Scan for the cell matching the given text and deliver its (X, Y) coordinate at center. 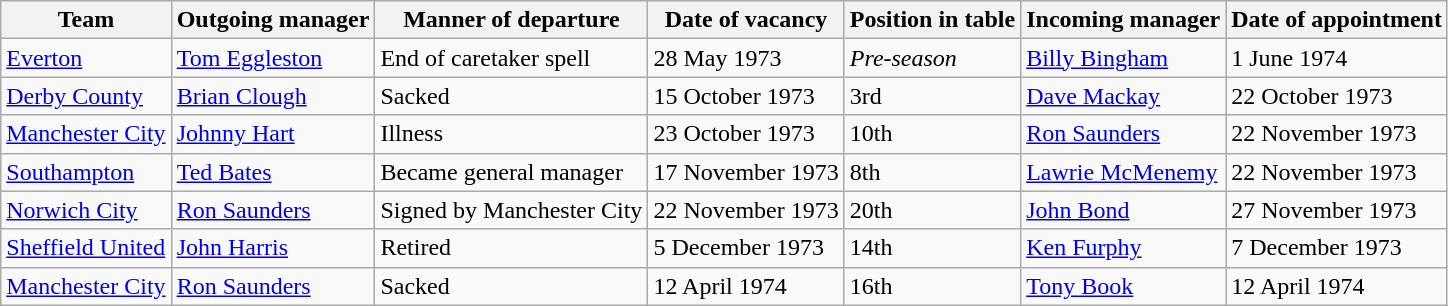
17 November 1973 (746, 172)
Johnny Hart (273, 134)
23 October 1973 (746, 134)
8th (932, 172)
Manner of departure (512, 20)
Dave Mackay (1124, 96)
14th (932, 248)
Pre-season (932, 58)
Southampton (86, 172)
Date of vacancy (746, 20)
7 December 1973 (1337, 248)
Lawrie McMenemy (1124, 172)
16th (932, 286)
1 June 1974 (1337, 58)
22 October 1973 (1337, 96)
Position in table (932, 20)
Retired (512, 248)
Tom Eggleston (273, 58)
Date of appointment (1337, 20)
Norwich City (86, 210)
Illness (512, 134)
Ted Bates (273, 172)
Brian Clough (273, 96)
Incoming manager (1124, 20)
End of caretaker spell (512, 58)
Sheffield United (86, 248)
Team (86, 20)
Everton (86, 58)
Outgoing manager (273, 20)
Derby County (86, 96)
3rd (932, 96)
John Harris (273, 248)
27 November 1973 (1337, 210)
15 October 1973 (746, 96)
Ken Furphy (1124, 248)
Tony Book (1124, 286)
28 May 1973 (746, 58)
5 December 1973 (746, 248)
Billy Bingham (1124, 58)
John Bond (1124, 210)
10th (932, 134)
20th (932, 210)
Became general manager (512, 172)
Signed by Manchester City (512, 210)
